Locate the cell with the specified text and output its (x, y) center coordinate. 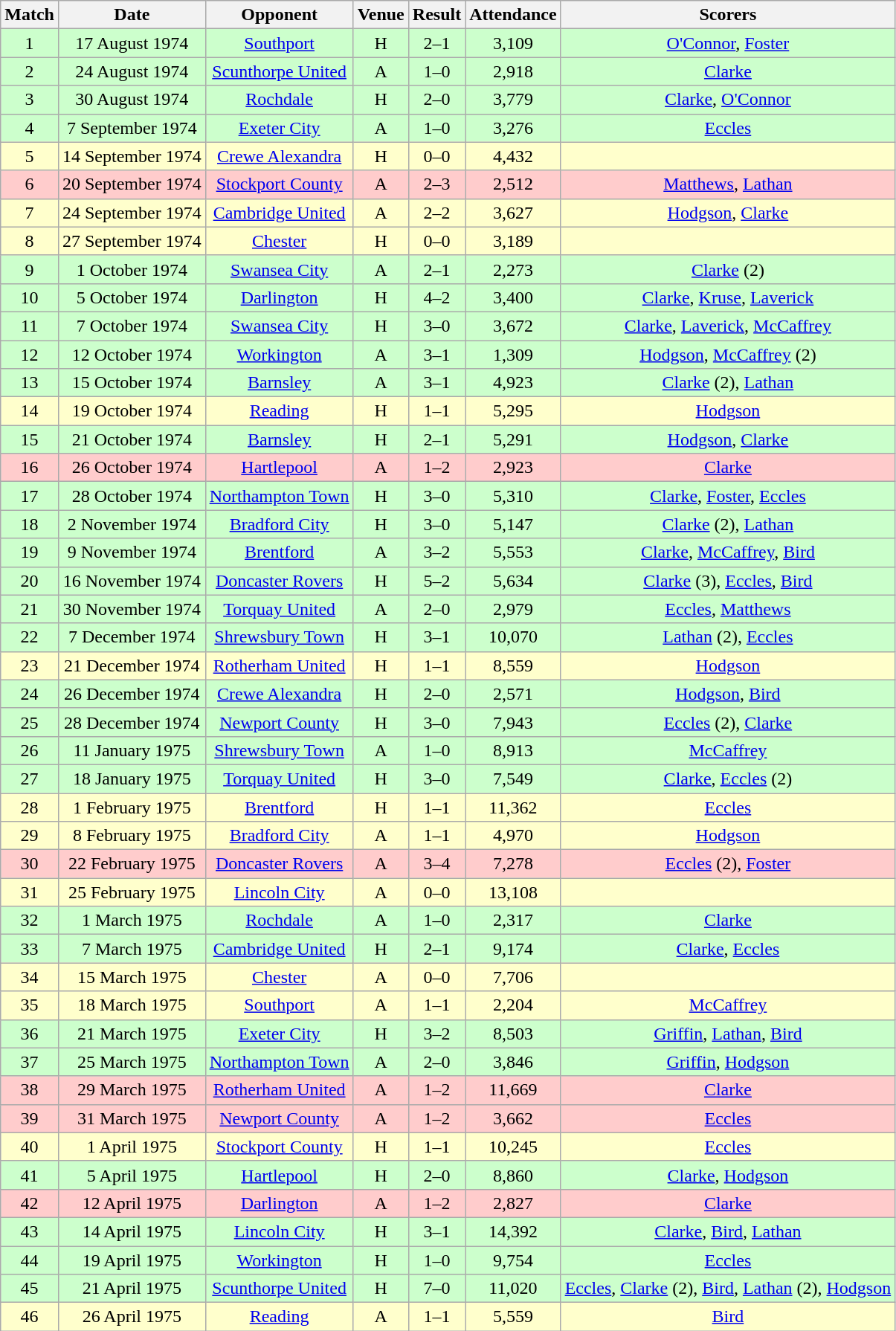
15 March 1975 (132, 977)
3,627 (513, 213)
1 (30, 43)
44 (30, 1260)
2,512 (513, 184)
5 October 1974 (132, 297)
12 October 1974 (132, 355)
27 (30, 779)
46 (30, 1317)
2,923 (513, 468)
6 (30, 184)
24 August 1974 (132, 71)
3,779 (513, 100)
18 March 1975 (132, 1005)
42 (30, 1203)
3,672 (513, 326)
5,310 (513, 496)
Clarke, Kruse, Laverick (728, 297)
7 December 1974 (132, 637)
8 (30, 241)
16 (30, 468)
30 (30, 864)
Clarke, Hodgson (728, 1175)
4 (30, 128)
9 November 1974 (132, 552)
Eccles (2), Clarke (728, 722)
25 March 1975 (132, 1062)
1 October 1974 (132, 269)
24 September 1974 (132, 213)
22 February 1975 (132, 864)
5–2 (436, 581)
22 (30, 637)
21 April 1975 (132, 1289)
5,295 (513, 411)
33 (30, 949)
14 September 1974 (132, 156)
Result (436, 15)
19 April 1975 (132, 1260)
3,400 (513, 297)
14,392 (513, 1231)
Clarke, Laverick, McCaffrey (728, 326)
Eccles (2), Foster (728, 864)
10,245 (513, 1147)
3,662 (513, 1118)
12 (30, 355)
Clarke, Foster, Eccles (728, 496)
2,918 (513, 71)
32 (30, 921)
2 November 1974 (132, 524)
34 (30, 977)
21 December 1974 (132, 665)
9,174 (513, 949)
Clarke, McCaffrey, Bird (728, 552)
35 (30, 1005)
25 (30, 722)
3,276 (513, 128)
2,273 (513, 269)
9,754 (513, 1260)
Eccles, Clarke (2), Bird, Lathan (2), Hodgson (728, 1289)
8,503 (513, 1034)
15 October 1974 (132, 383)
Lathan (2), Eccles (728, 637)
23 (30, 665)
31 (30, 892)
10 (30, 297)
7,278 (513, 864)
Opponent (280, 15)
13,108 (513, 892)
Griffin, Lathan, Bird (728, 1034)
5,559 (513, 1317)
40 (30, 1147)
2–2 (436, 213)
21 March 1975 (132, 1034)
1,309 (513, 355)
8,559 (513, 665)
26 April 1975 (132, 1317)
7,943 (513, 722)
39 (30, 1118)
24 (30, 694)
9 (30, 269)
28 (30, 807)
12 April 1975 (132, 1203)
Clarke (3), Eccles, Bird (728, 581)
13 (30, 383)
Hodgson, Bird (728, 694)
5,147 (513, 524)
1 February 1975 (132, 807)
8,860 (513, 1175)
5 April 1975 (132, 1175)
30 August 1974 (132, 100)
30 November 1974 (132, 609)
3,109 (513, 43)
14 April 1975 (132, 1231)
Attendance (513, 15)
21 (30, 609)
28 October 1974 (132, 496)
26 (30, 750)
8 February 1975 (132, 836)
Clarke, Eccles (728, 949)
7 September 1974 (132, 128)
14 (30, 411)
2 (30, 71)
7,706 (513, 977)
Clarke (2) (728, 269)
43 (30, 1231)
19 October 1974 (132, 411)
1 April 1975 (132, 1147)
Match (30, 15)
Eccles, Matthews (728, 609)
7 October 1974 (132, 326)
10,070 (513, 637)
26 December 1974 (132, 694)
2,204 (513, 1005)
16 November 1974 (132, 581)
Bird (728, 1317)
17 (30, 496)
11 (30, 326)
37 (30, 1062)
4,923 (513, 383)
31 March 1975 (132, 1118)
Date (132, 15)
38 (30, 1090)
20 September 1974 (132, 184)
28 December 1974 (132, 722)
15 (30, 439)
18 (30, 524)
8,913 (513, 750)
5,634 (513, 581)
Venue (381, 15)
2,571 (513, 694)
5,291 (513, 439)
19 (30, 552)
26 October 1974 (132, 468)
29 (30, 836)
25 February 1975 (132, 892)
Matthews, Lathan (728, 184)
Scorers (728, 15)
3,189 (513, 241)
7 March 1975 (132, 949)
O'Connor, Foster (728, 43)
Clarke, Eccles (2) (728, 779)
1 March 1975 (132, 921)
5,553 (513, 552)
45 (30, 1289)
11,020 (513, 1289)
3–4 (436, 864)
41 (30, 1175)
27 September 1974 (132, 241)
Hodgson, McCaffrey (2) (728, 355)
36 (30, 1034)
2,979 (513, 609)
3 (30, 100)
7,549 (513, 779)
29 March 1975 (132, 1090)
11 January 1975 (132, 750)
7–0 (436, 1289)
11,669 (513, 1090)
7 (30, 213)
Clarke, O'Connor (728, 100)
17 August 1974 (132, 43)
11,362 (513, 807)
21 October 1974 (132, 439)
5 (30, 156)
18 January 1975 (132, 779)
4,970 (513, 836)
4–2 (436, 297)
Griffin, Hodgson (728, 1062)
2,827 (513, 1203)
2,317 (513, 921)
3,846 (513, 1062)
20 (30, 581)
4,432 (513, 156)
Clarke, Bird, Lathan (728, 1231)
2–3 (436, 184)
